For the text-containing cell, return its midpoint in [x, y] coordinate format. 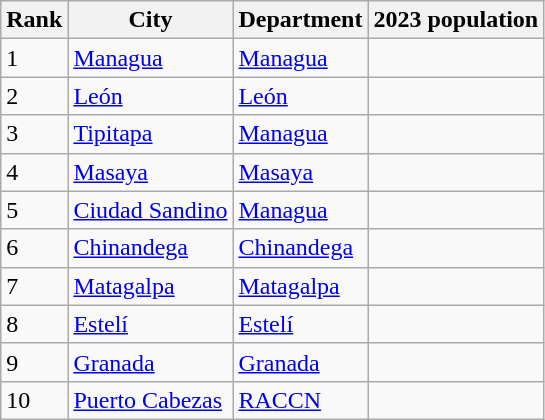
Ciudad Sandino [150, 210]
1 [34, 58]
Tipitapa [150, 134]
8 [34, 324]
7 [34, 286]
4 [34, 172]
Puerto Cabezas [150, 400]
6 [34, 248]
5 [34, 210]
Department [300, 20]
10 [34, 400]
2023 population [456, 20]
RACCN [300, 400]
Rank [34, 20]
City [150, 20]
2 [34, 96]
3 [34, 134]
9 [34, 362]
